Return (X, Y) of the center of cell containing provided text 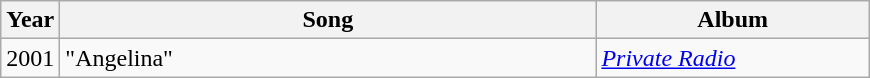
Song (328, 20)
Album (733, 20)
Year (30, 20)
"Angelina" (328, 58)
Private Radio (733, 58)
2001 (30, 58)
